From the cell containing the given text, extract its center point as [X, Y] coordinate. 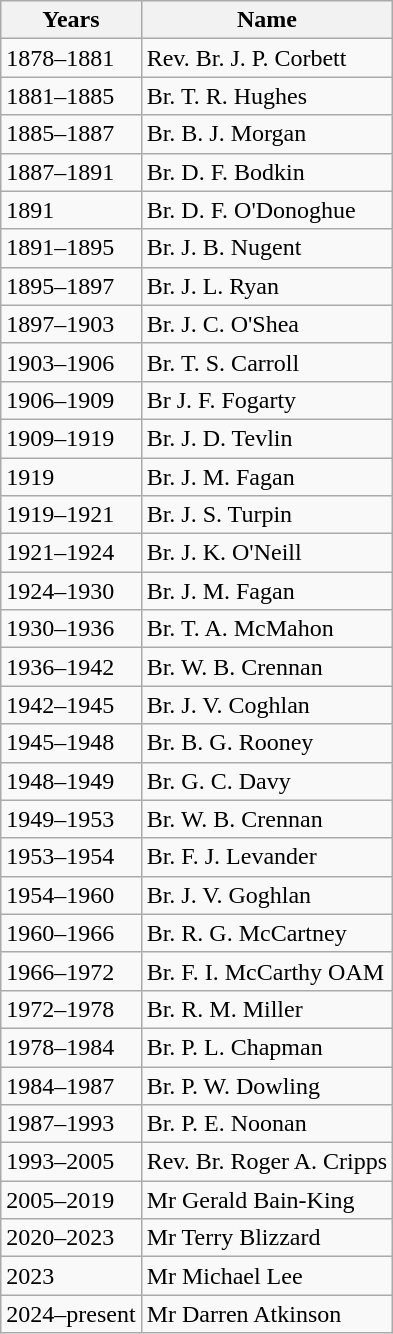
Rev. Br. J. P. Corbett [267, 58]
Br. J. D. Tevlin [267, 438]
1887–1891 [71, 172]
1919 [71, 477]
Br. P. L. Chapman [267, 1047]
1953–1954 [71, 857]
1921–1924 [71, 553]
1930–1936 [71, 629]
Br. D. F. Bodkin [267, 172]
Br. D. F. O'Donoghue [267, 210]
1909–1919 [71, 438]
Br. J. V. Coghlan [267, 705]
Mr Michael Lee [267, 1276]
1972–1978 [71, 1009]
Br. J. V. Goghlan [267, 895]
1936–1942 [71, 667]
1878–1881 [71, 58]
1987–1993 [71, 1124]
1919–1921 [71, 515]
Br. J. C. O'Shea [267, 324]
1885–1887 [71, 134]
2024–present [71, 1314]
1924–1930 [71, 591]
1891–1895 [71, 248]
Name [267, 20]
Br. T. R. Hughes [267, 96]
Br. J. S. Turpin [267, 515]
1897–1903 [71, 324]
1903–1906 [71, 362]
1949–1953 [71, 819]
2005–2019 [71, 1200]
1891 [71, 210]
Br. F. I. McCarthy OAM [267, 971]
Mr Terry Blizzard [267, 1238]
1954–1960 [71, 895]
Br. G. C. Davy [267, 781]
1942–1945 [71, 705]
1906–1909 [71, 400]
1960–1966 [71, 933]
2020–2023 [71, 1238]
1945–1948 [71, 743]
Br. B. J. Morgan [267, 134]
2023 [71, 1276]
Br. R. G. McCartney [267, 933]
Br. P. E. Noonan [267, 1124]
Years [71, 20]
1895–1897 [71, 286]
Mr Darren Atkinson [267, 1314]
1993–2005 [71, 1162]
Br. J. B. Nugent [267, 248]
Br. J. K. O'Neill [267, 553]
Br. F. J. Levander [267, 857]
Br. T. A. McMahon [267, 629]
Br. P. W. Dowling [267, 1085]
Rev. Br. Roger A. Cripps [267, 1162]
Mr Gerald Bain-King [267, 1200]
1978–1984 [71, 1047]
Br. T. S. Carroll [267, 362]
1984–1987 [71, 1085]
Br. J. L. Ryan [267, 286]
Br. B. G. Rooney [267, 743]
1948–1949 [71, 781]
Br. R. M. Miller [267, 1009]
1881–1885 [71, 96]
Br J. F. Fogarty [267, 400]
1966–1972 [71, 971]
